Pinpoint the cell where the given text exists, returning its (x, y) midpoint coordinate. 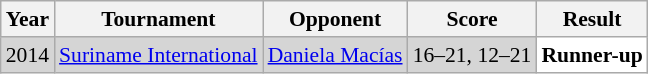
16–21, 12–21 (472, 55)
2014 (28, 55)
Result (592, 19)
Score (472, 19)
Tournament (158, 19)
Suriname International (158, 55)
Year (28, 19)
Opponent (336, 19)
Runner-up (592, 55)
Daniela Macías (336, 55)
